Search for the cell housing the specified text and yield its (X, Y) center coordinate. 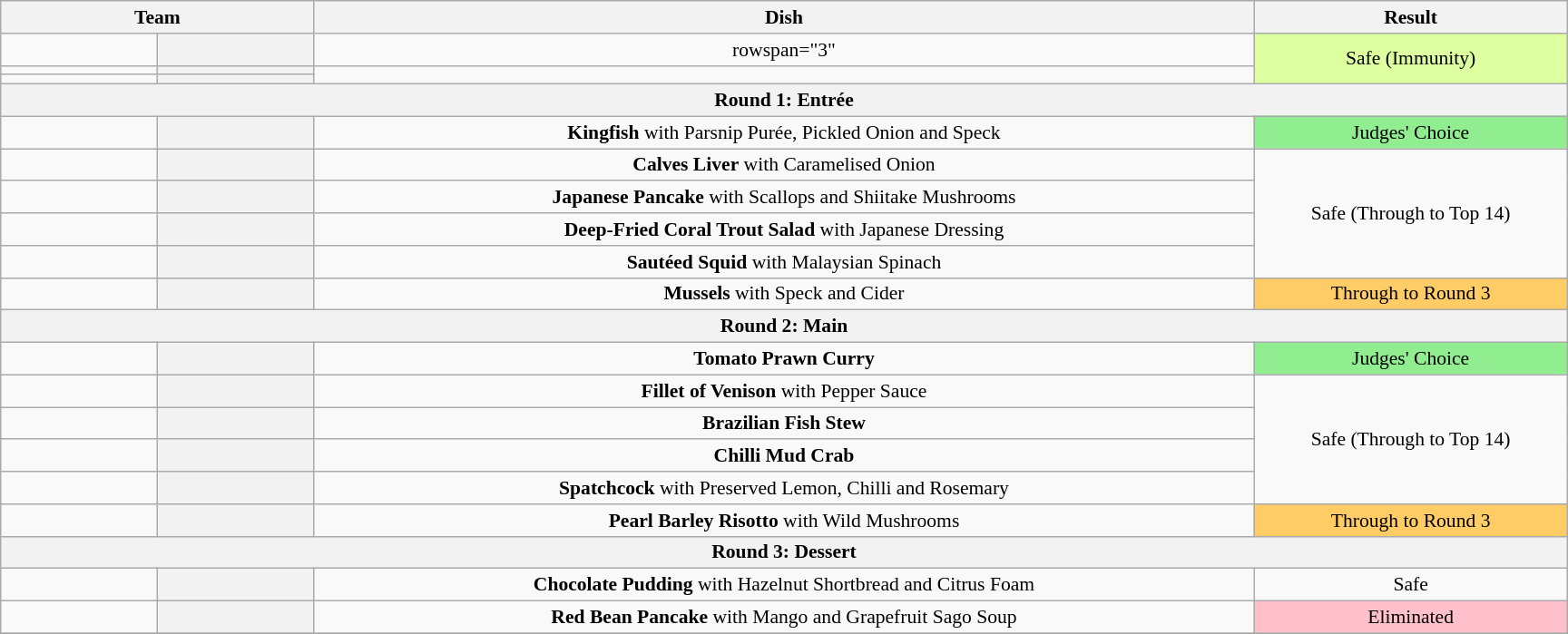
Team (158, 17)
Spatchcock with Preserved Lemon, Chilli and Rosemary (784, 488)
Round 3: Dessert (784, 552)
Fillet of Venison with Pepper Sauce (784, 391)
Safe (Immunity) (1410, 59)
Dish (784, 17)
Round 1: Entrée (784, 101)
Eliminated (1410, 618)
Calves Liver with Caramelised Onion (784, 165)
Pearl Barley Risotto with Wild Mushrooms (784, 521)
Chilli Mud Crab (784, 456)
Tomato Prawn Curry (784, 359)
Red Bean Pancake with Mango and Grapefruit Sago Soup (784, 618)
Kingfish with Parsnip Purée, Pickled Onion and Speck (784, 132)
Japanese Pancake with Scallops and Shiitake Mushrooms (784, 198)
Round 2: Main (784, 327)
Chocolate Pudding with Hazelnut Shortbread and Citrus Foam (784, 585)
Mussels with Speck and Cider (784, 294)
Deep-Fried Coral Trout Salad with Japanese Dressing (784, 229)
Result (1410, 17)
Safe (1410, 585)
Sautéed Squid with Malaysian Spinach (784, 262)
rowspan="3" (784, 50)
Brazilian Fish Stew (784, 424)
